Search for the cell housing the specified text and yield its [X, Y] center coordinate. 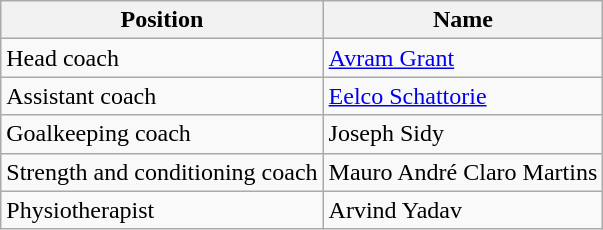
Goalkeeping coach [162, 134]
Avram Grant [463, 58]
Assistant coach [162, 96]
Position [162, 20]
Head coach [162, 58]
Physiotherapist [162, 210]
Mauro André Claro Martins [463, 172]
Joseph Sidy [463, 134]
Strength and conditioning coach [162, 172]
Eelco Schattorie [463, 96]
Name [463, 20]
Arvind Yadav [463, 210]
